Extract the (x, y) coordinate from the center of the cell holding the provided text.  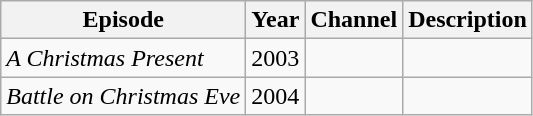
Year (276, 20)
2003 (276, 58)
2004 (276, 96)
Battle on Christmas Eve (124, 96)
Channel (354, 20)
Episode (124, 20)
A Christmas Present (124, 58)
Description (468, 20)
